Scan for the cell matching the given text and deliver its (X, Y) coordinate at center. 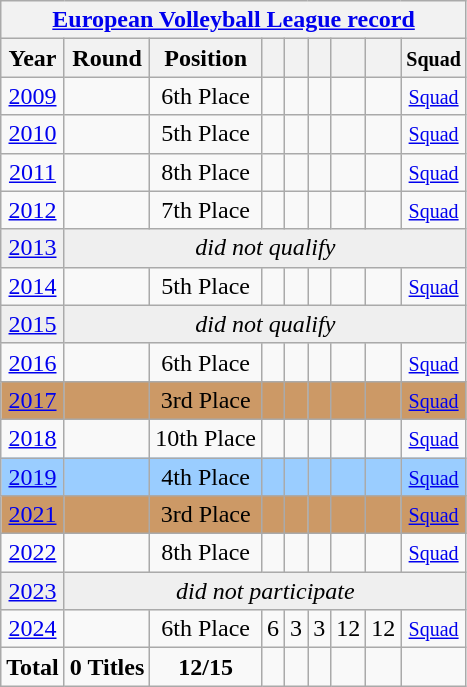
2022 (33, 553)
7th Place (206, 210)
2015 (33, 324)
2017 (33, 400)
Position (206, 58)
Total (33, 667)
2011 (33, 172)
2013 (33, 248)
2016 (33, 362)
2019 (33, 477)
2024 (33, 629)
2014 (33, 286)
Round (107, 58)
10th Place (206, 438)
0 Titles (107, 667)
6 (274, 629)
2023 (33, 591)
2012 (33, 210)
2018 (33, 438)
did not participate (265, 591)
2010 (33, 134)
4th Place (206, 477)
European Volleyball League record (234, 20)
12/15 (206, 667)
Year (33, 58)
2021 (33, 515)
2009 (33, 96)
